Pinpoint the cell where the given text exists, returning its [x, y] midpoint coordinate. 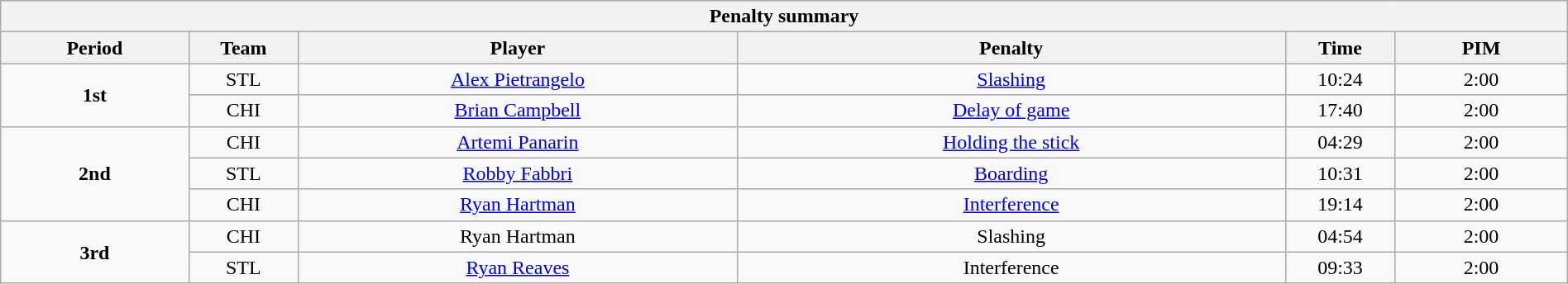
1st [94, 95]
Penalty summary [784, 17]
Time [1340, 48]
10:31 [1340, 173]
Player [518, 48]
04:29 [1340, 142]
3rd [94, 252]
17:40 [1340, 111]
Holding the stick [1011, 142]
Delay of game [1011, 111]
19:14 [1340, 205]
09:33 [1340, 267]
2nd [94, 173]
04:54 [1340, 236]
Alex Pietrangelo [518, 79]
Brian Campbell [518, 111]
Robby Fabbri [518, 173]
Penalty [1011, 48]
Artemi Panarin [518, 142]
Ryan Reaves [518, 267]
10:24 [1340, 79]
PIM [1481, 48]
Team [243, 48]
Boarding [1011, 173]
Period [94, 48]
